Output the (x, y) coordinate of the center of the cell containing the given text.  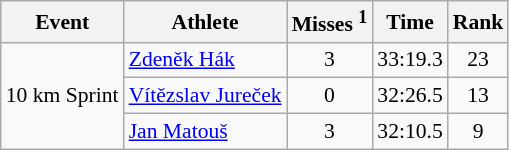
32:10.5 (410, 132)
32:26.5 (410, 96)
Jan Matouš (206, 132)
23 (478, 60)
9 (478, 132)
33:19.3 (410, 60)
Misses 1 (330, 22)
Vítězslav Jureček (206, 96)
Athlete (206, 22)
Event (62, 22)
Rank (478, 22)
0 (330, 96)
10 km Sprint (62, 96)
Zdeněk Hák (206, 60)
Time (410, 22)
13 (478, 96)
